Return the (X, Y) coordinate for the center point of the cell that contains the specified text.  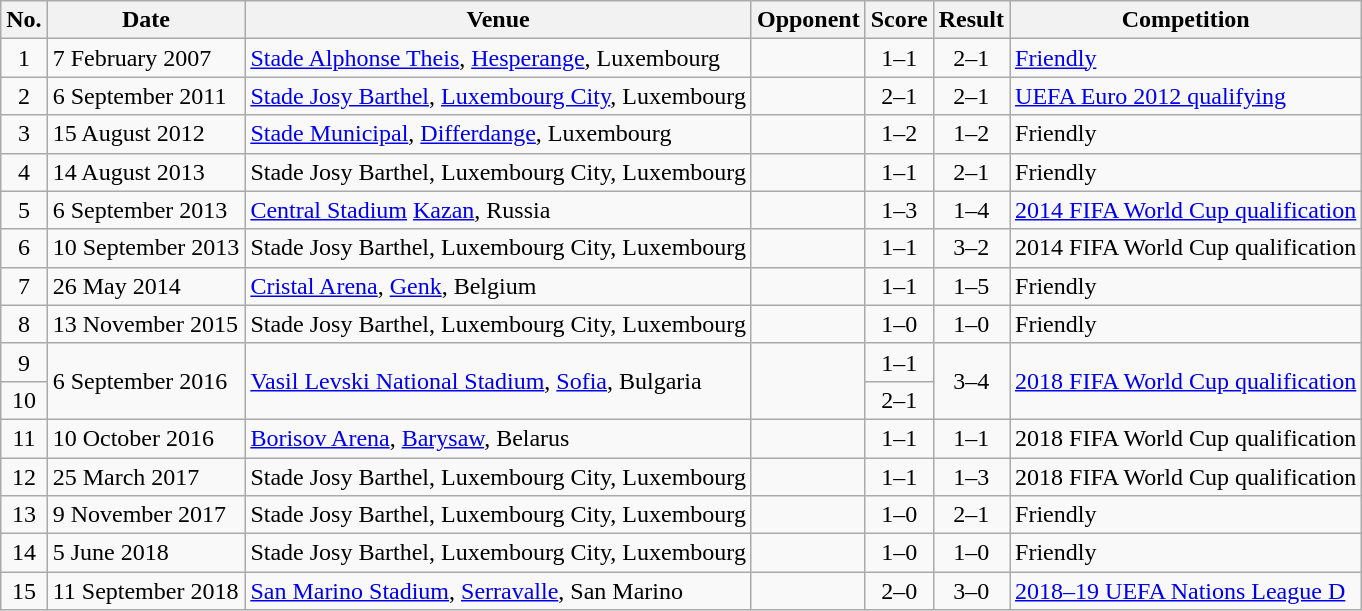
3–2 (971, 248)
14 (24, 553)
15 August 2012 (146, 134)
6 September 2011 (146, 96)
Stade Municipal, Differdange, Luxembourg (498, 134)
8 (24, 324)
1–5 (971, 286)
26 May 2014 (146, 286)
5 (24, 210)
Venue (498, 20)
1 (24, 58)
Result (971, 20)
14 August 2013 (146, 172)
Stade Alphonse Theis, Hesperange, Luxembourg (498, 58)
9 (24, 362)
9 November 2017 (146, 515)
3–0 (971, 591)
Score (899, 20)
13 November 2015 (146, 324)
Cristal Arena, Genk, Belgium (498, 286)
7 (24, 286)
6 September 2016 (146, 381)
25 March 2017 (146, 477)
11 (24, 438)
4 (24, 172)
15 (24, 591)
Opponent (808, 20)
12 (24, 477)
UEFA Euro 2012 qualifying (1186, 96)
San Marino Stadium, Serravalle, San Marino (498, 591)
5 June 2018 (146, 553)
11 September 2018 (146, 591)
2 (24, 96)
3–4 (971, 381)
Borisov Arena, Barysaw, Belarus (498, 438)
3 (24, 134)
10 September 2013 (146, 248)
6 (24, 248)
2–0 (899, 591)
2018–19 UEFA Nations League D (1186, 591)
No. (24, 20)
6 September 2013 (146, 210)
7 February 2007 (146, 58)
Central Stadium Kazan, Russia (498, 210)
13 (24, 515)
1–4 (971, 210)
10 (24, 400)
Competition (1186, 20)
10 October 2016 (146, 438)
Vasil Levski National Stadium, Sofia, Bulgaria (498, 381)
Date (146, 20)
